Find where the given text appears and provide that cell's center as (x, y) coordinate. 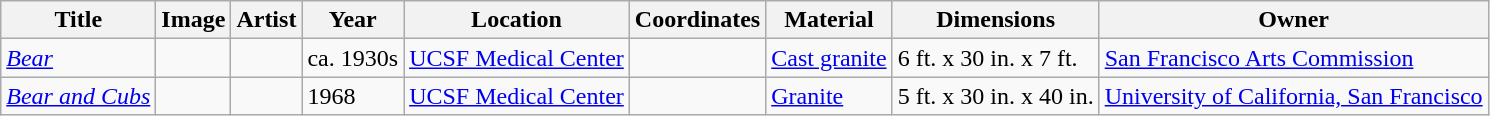
Owner (1294, 20)
6 ft. x 30 in. x 7 ft. (996, 58)
Location (517, 20)
Coordinates (697, 20)
Granite (829, 96)
Dimensions (996, 20)
ca. 1930s (353, 58)
Year (353, 20)
Bear and Cubs (78, 96)
Title (78, 20)
Image (194, 20)
Material (829, 20)
Artist (266, 20)
San Francisco Arts Commission (1294, 58)
1968 (353, 96)
Cast granite (829, 58)
Bear (78, 58)
5 ft. x 30 in. x 40 in. (996, 96)
University of California, San Francisco (1294, 96)
